Find where the given text appears and provide that cell's center as (X, Y) coordinate. 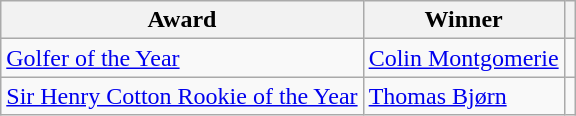
Thomas Bjørn (464, 96)
Colin Montgomerie (464, 58)
Winner (464, 20)
Golfer of the Year (182, 58)
Sir Henry Cotton Rookie of the Year (182, 96)
Award (182, 20)
